Return (x, y) of the center of cell containing provided text 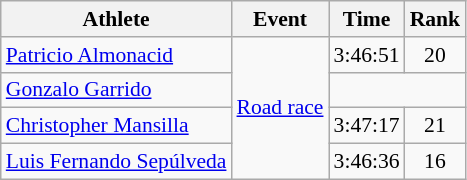
Gonzalo Garrido (116, 90)
Road race (280, 108)
Patricio Almonacid (116, 55)
16 (436, 162)
Athlete (116, 19)
21 (436, 126)
Time (367, 19)
3:47:17 (367, 126)
Luis Fernando Sepúlveda (116, 162)
3:46:36 (367, 162)
Event (280, 19)
Christopher Mansilla (116, 126)
Rank (436, 19)
3:46:51 (367, 55)
20 (436, 55)
